Identify which cell holds the provided text, then report its (x, y) central coordinate. 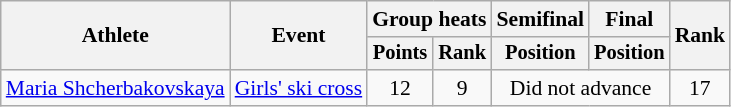
Group heats (429, 19)
Final (629, 19)
Athlete (116, 36)
Semifinal (541, 19)
12 (400, 88)
Points (400, 54)
Girls' ski cross (299, 88)
Event (299, 36)
Maria Shcherbakovskaya (116, 88)
Did not advance (581, 88)
9 (462, 88)
17 (700, 88)
